Detect which cell encompasses the target text, then output its [x, y] center coordinate. 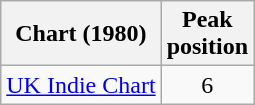
Chart (1980) [81, 34]
UK Indie Chart [81, 85]
6 [207, 85]
Peakposition [207, 34]
